Find where the given text appears and provide that cell's center as [X, Y] coordinate. 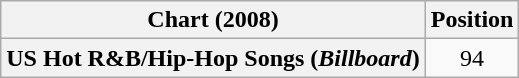
Chart (2008) [213, 20]
Position [472, 20]
US Hot R&B/Hip-Hop Songs (Billboard) [213, 58]
94 [472, 58]
